Find where the given text appears and provide that cell's center as [x, y] coordinate. 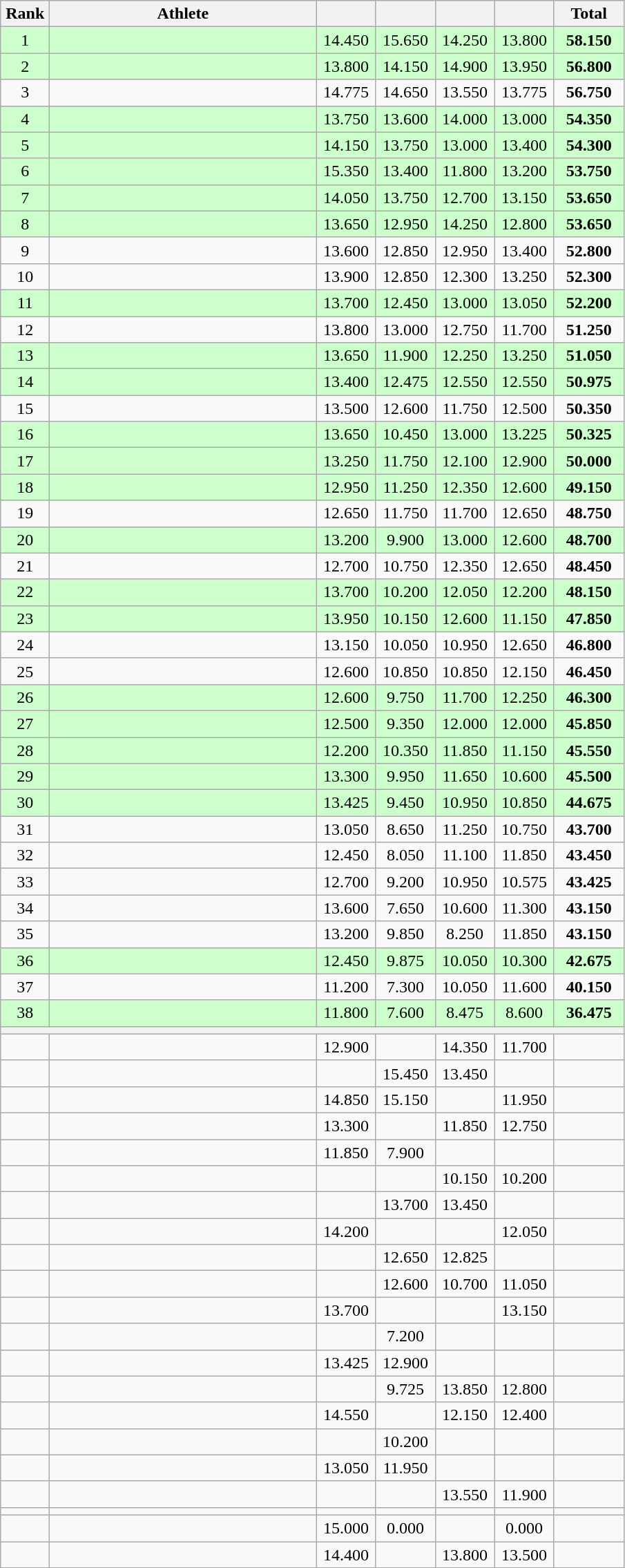
7 [25, 198]
7.200 [405, 1336]
10 [25, 276]
19 [25, 513]
24 [25, 645]
58.150 [588, 40]
8.250 [465, 934]
15.350 [346, 171]
14.450 [346, 40]
48.150 [588, 592]
3 [25, 93]
51.250 [588, 330]
13.225 [524, 435]
26 [25, 697]
21 [25, 566]
31 [25, 829]
11.100 [465, 856]
10.300 [524, 961]
9.900 [405, 540]
23 [25, 618]
13 [25, 356]
48.750 [588, 513]
43.450 [588, 856]
52.800 [588, 250]
35 [25, 934]
17 [25, 461]
Total [588, 14]
56.750 [588, 93]
9.450 [405, 803]
37 [25, 987]
38 [25, 1013]
14.350 [465, 1047]
Rank [25, 14]
7.900 [405, 1152]
25 [25, 671]
1 [25, 40]
52.200 [588, 303]
43.425 [588, 882]
20 [25, 540]
51.050 [588, 356]
8.475 [465, 1013]
9.950 [405, 777]
10.350 [405, 750]
28 [25, 750]
15 [25, 408]
11 [25, 303]
50.325 [588, 435]
50.350 [588, 408]
10.575 [524, 882]
53.750 [588, 171]
8.650 [405, 829]
14.850 [346, 1099]
14.550 [346, 1415]
54.300 [588, 145]
12.300 [465, 276]
30 [25, 803]
5 [25, 145]
10.450 [405, 435]
34 [25, 908]
15.650 [405, 40]
27 [25, 724]
11.200 [346, 987]
14 [25, 382]
8 [25, 224]
52.300 [588, 276]
15.150 [405, 1099]
10.700 [465, 1284]
2 [25, 66]
44.675 [588, 803]
56.800 [588, 66]
42.675 [588, 961]
16 [25, 435]
9.350 [405, 724]
49.150 [588, 487]
29 [25, 777]
7.650 [405, 908]
54.350 [588, 119]
9.850 [405, 934]
9.725 [405, 1389]
12.825 [465, 1258]
15.450 [405, 1073]
36 [25, 961]
14.775 [346, 93]
47.850 [588, 618]
11.600 [524, 987]
50.975 [588, 382]
11.650 [465, 777]
15.000 [346, 1528]
12.475 [405, 382]
6 [25, 171]
40.150 [588, 987]
9.875 [405, 961]
50.000 [588, 461]
14.050 [346, 198]
8.050 [405, 856]
32 [25, 856]
33 [25, 882]
Athlete [183, 14]
22 [25, 592]
4 [25, 119]
48.450 [588, 566]
48.700 [588, 540]
11.300 [524, 908]
14.400 [346, 1554]
45.550 [588, 750]
14.000 [465, 119]
36.475 [588, 1013]
14.200 [346, 1231]
7.300 [405, 987]
13.850 [465, 1389]
45.850 [588, 724]
46.450 [588, 671]
12.100 [465, 461]
12.400 [524, 1415]
8.600 [524, 1013]
9.200 [405, 882]
13.775 [524, 93]
13.900 [346, 276]
46.300 [588, 697]
9 [25, 250]
7.600 [405, 1013]
45.500 [588, 777]
18 [25, 487]
11.050 [524, 1284]
14.650 [405, 93]
46.800 [588, 645]
9.750 [405, 697]
14.900 [465, 66]
12 [25, 330]
43.700 [588, 829]
